Scan for the cell matching the given text and deliver its [x, y] coordinate at center. 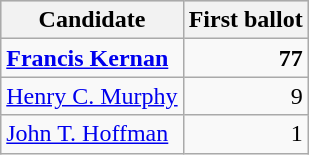
Candidate [92, 20]
9 [246, 96]
Francis Kernan [92, 58]
77 [246, 58]
1 [246, 134]
Henry C. Murphy [92, 96]
John T. Hoffman [92, 134]
First ballot [246, 20]
